Identify which cell holds the provided text, then report its [X, Y] central coordinate. 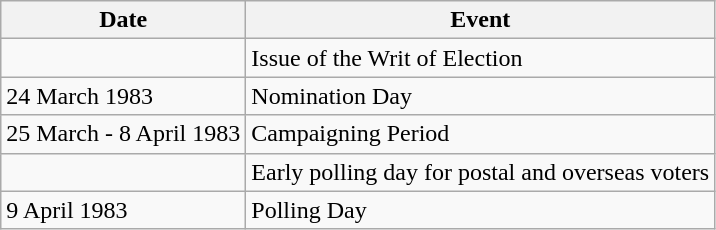
Polling Day [480, 210]
Event [480, 20]
25 March - 8 April 1983 [124, 134]
Early polling day for postal and overseas voters [480, 172]
Campaigning Period [480, 134]
24 March 1983 [124, 96]
9 April 1983 [124, 210]
Nomination Day [480, 96]
Date [124, 20]
Issue of the Writ of Election [480, 58]
